Capture the cell that displays the provided text and extract its [x, y] central coordinate. 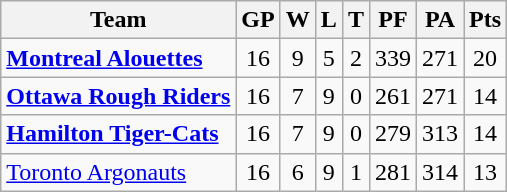
1 [356, 172]
13 [486, 172]
Hamilton Tiger-Cats [118, 134]
PA [440, 20]
GP [258, 20]
261 [392, 96]
313 [440, 134]
PF [392, 20]
6 [298, 172]
279 [392, 134]
W [298, 20]
Toronto Argonauts [118, 172]
2 [356, 58]
T [356, 20]
281 [392, 172]
5 [328, 58]
Montreal Alouettes [118, 58]
314 [440, 172]
L [328, 20]
Ottawa Rough Riders [118, 96]
20 [486, 58]
Team [118, 20]
339 [392, 58]
Pts [486, 20]
